Locate the cell with the specified text and output its (X, Y) center coordinate. 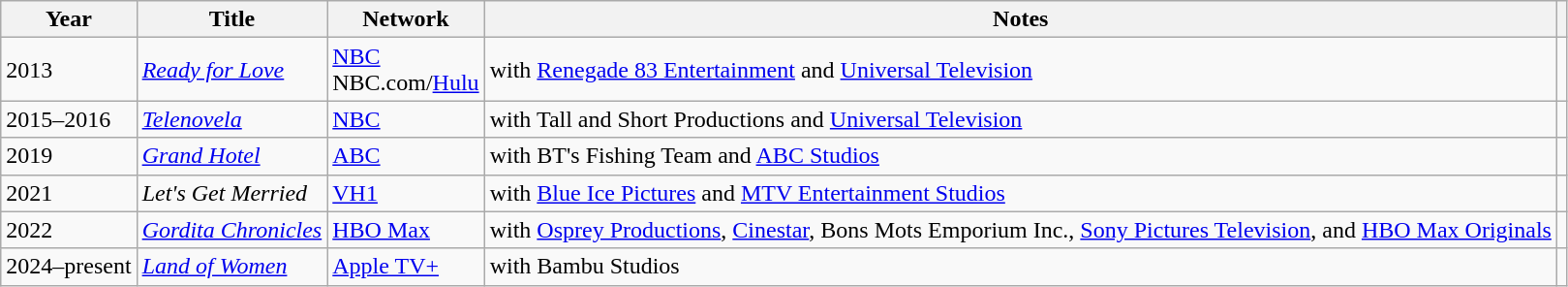
Grand Hotel (232, 156)
2024–present (69, 267)
with Osprey Productions, Cinestar, Bons Mots Emporium Inc., Sony Pictures Television, and HBO Max Originals (1021, 230)
VH1 (406, 193)
2015–2016 (69, 119)
Let's Get Merried (232, 193)
Notes (1021, 19)
with Blue Ice Pictures and MTV Entertainment Studios (1021, 193)
Year (69, 19)
Telenovela (232, 119)
Title (232, 19)
Gordita Chronicles (232, 230)
Ready for Love (232, 70)
with Renegade 83 Entertainment and Universal Television (1021, 70)
with Tall and Short Productions and Universal Television (1021, 119)
NBC (406, 119)
2013 (69, 70)
ABC (406, 156)
Network (406, 19)
Apple TV+ (406, 267)
NBCNBC.com/Hulu (406, 70)
HBO Max (406, 230)
with BT's Fishing Team and ABC Studios (1021, 156)
2019 (69, 156)
2022 (69, 230)
with Bambu Studios (1021, 267)
Land of Women (232, 267)
2021 (69, 193)
